Extract the [x, y] coordinate from the center of the cell holding the provided text.  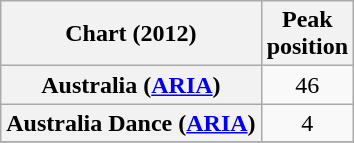
Australia (ARIA) [131, 85]
4 [307, 123]
Australia Dance (ARIA) [131, 123]
Peakposition [307, 34]
46 [307, 85]
Chart (2012) [131, 34]
